Search for the cell housing the specified text and yield its (x, y) center coordinate. 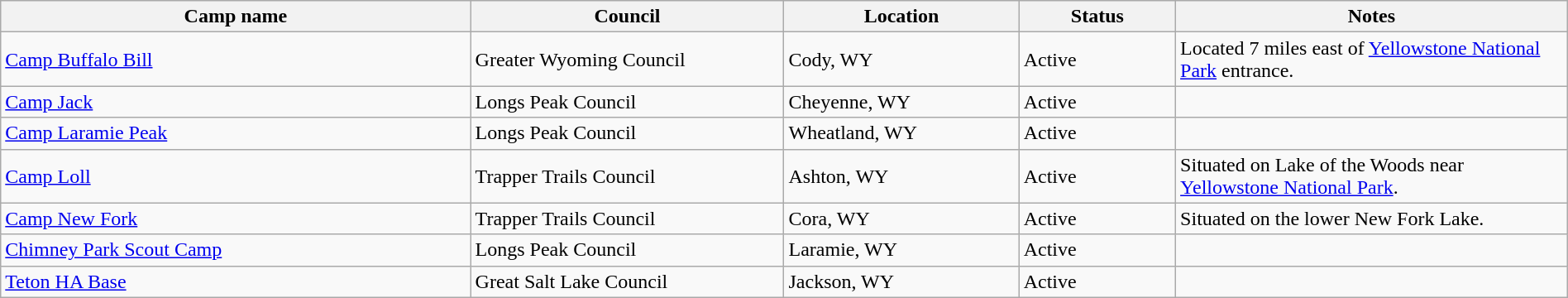
Laramie, WY (901, 250)
Camp Buffalo Bill (236, 60)
Situated on the lower New Fork Lake. (1372, 219)
Located 7 miles east of Yellowstone National Park entrance. (1372, 60)
Jackson, WY (901, 281)
Cora, WY (901, 219)
Camp New Fork (236, 219)
Greater Wyoming Council (627, 60)
Notes (1372, 17)
Camp name (236, 17)
Cody, WY (901, 60)
Cheyenne, WY (901, 102)
Teton HA Base (236, 281)
Council (627, 17)
Status (1097, 17)
Situated on Lake of the Woods near Yellowstone National Park. (1372, 175)
Ashton, WY (901, 175)
Chimney Park Scout Camp (236, 250)
Camp Laramie Peak (236, 133)
Great Salt Lake Council (627, 281)
Camp Jack (236, 102)
Wheatland, WY (901, 133)
Location (901, 17)
Camp Loll (236, 175)
